Find where the given text appears and provide that cell's center as [X, Y] coordinate. 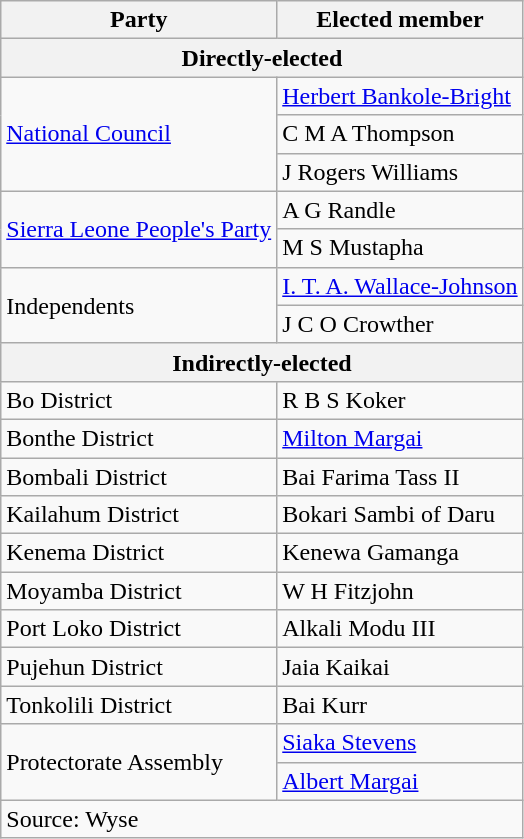
Bokari Sambi of Daru [400, 515]
A G Randle [400, 210]
Bo District [139, 400]
Bai Farima Tass II [400, 477]
Protectorate Assembly [139, 762]
Bai Kurr [400, 705]
Elected member [400, 20]
Herbert Bankole-Bright [400, 96]
Directly-elected [262, 58]
Kenewa Gamanga [400, 553]
C M A Thompson [400, 134]
National Council [139, 134]
W H Fitzjohn [400, 591]
Jaia Kaikai [400, 667]
Source: Wyse [262, 819]
Bombali District [139, 477]
Milton Margai [400, 438]
J C O Crowther [400, 324]
I. T. A. Wallace-Johnson [400, 286]
Kailahum District [139, 515]
Party [139, 20]
Port Loko District [139, 629]
Sierra Leone People's Party [139, 229]
Albert Margai [400, 781]
Alkali Modu III [400, 629]
Tonkolili District [139, 705]
Moyamba District [139, 591]
Kenema District [139, 553]
Bonthe District [139, 438]
M S Mustapha [400, 248]
R B S Koker [400, 400]
J Rogers Williams [400, 172]
Pujehun District [139, 667]
Indirectly-elected [262, 362]
Independents [139, 305]
Siaka Stevens [400, 743]
